Identify which cell holds the provided text, then report its [x, y] central coordinate. 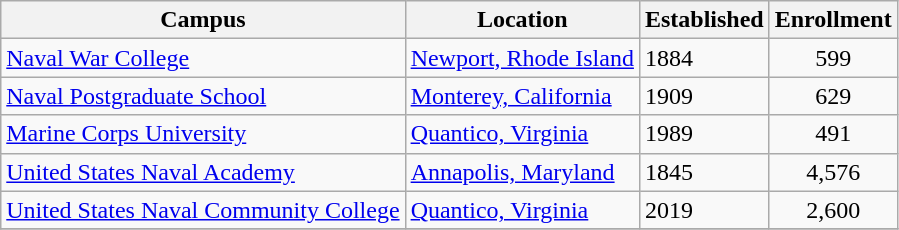
Monterey, California [522, 96]
2019 [704, 210]
Naval War College [203, 58]
Campus [203, 20]
599 [833, 58]
United States Naval Community College [203, 210]
Established [704, 20]
Marine Corps University [203, 134]
1909 [704, 96]
Enrollment [833, 20]
1989 [704, 134]
491 [833, 134]
1845 [704, 172]
Newport, Rhode Island [522, 58]
2,600 [833, 210]
Location [522, 20]
629 [833, 96]
4,576 [833, 172]
Naval Postgraduate School [203, 96]
1884 [704, 58]
Annapolis, Maryland [522, 172]
United States Naval Academy [203, 172]
